Find where the given text appears and provide that cell's center as [X, Y] coordinate. 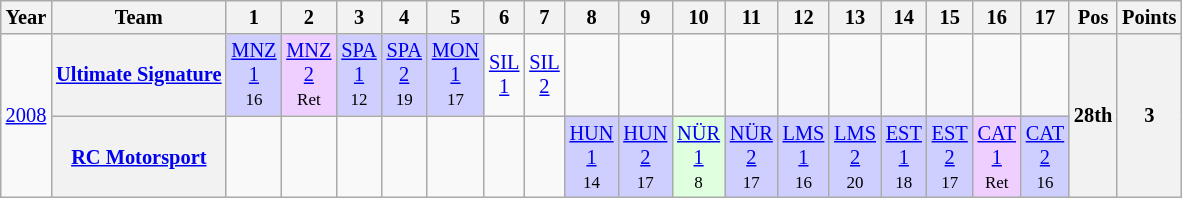
EST118 [904, 157]
LMS116 [804, 157]
HUN114 [592, 157]
HUN217 [645, 157]
LMS220 [855, 157]
17 [1045, 17]
Team [138, 17]
13 [855, 17]
Points [1149, 17]
Ultimate Signature [138, 75]
10 [698, 17]
SIL1 [504, 75]
28th [1093, 116]
9 [645, 17]
MON117 [456, 75]
2 [308, 17]
12 [804, 17]
MNZ2Ret [308, 75]
5 [456, 17]
NÜR18 [698, 157]
Pos [1093, 17]
Year [26, 17]
CAT1Ret [997, 157]
4 [404, 17]
CAT216 [1045, 157]
15 [950, 17]
7 [544, 17]
EST217 [950, 157]
16 [997, 17]
6 [504, 17]
NÜR217 [752, 157]
RC Motorsport [138, 157]
SIL2 [544, 75]
2008 [26, 116]
SPA112 [358, 75]
1 [254, 17]
MNZ116 [254, 75]
8 [592, 17]
SPA219 [404, 75]
11 [752, 17]
14 [904, 17]
